Pinpoint the cell where the given text exists, returning its (x, y) midpoint coordinate. 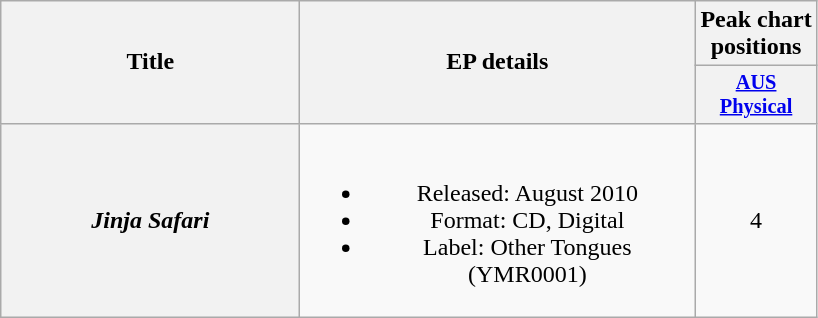
Released: August 2010Format: CD, DigitalLabel: Other Tongues (YMR0001) (498, 220)
Title (150, 62)
Jinja Safari (150, 220)
4 (756, 220)
EP details (498, 62)
Peak chartpositions (756, 34)
AUSPhysical (756, 95)
